Detect which cell encompasses the target text, then output its (X, Y) center coordinate. 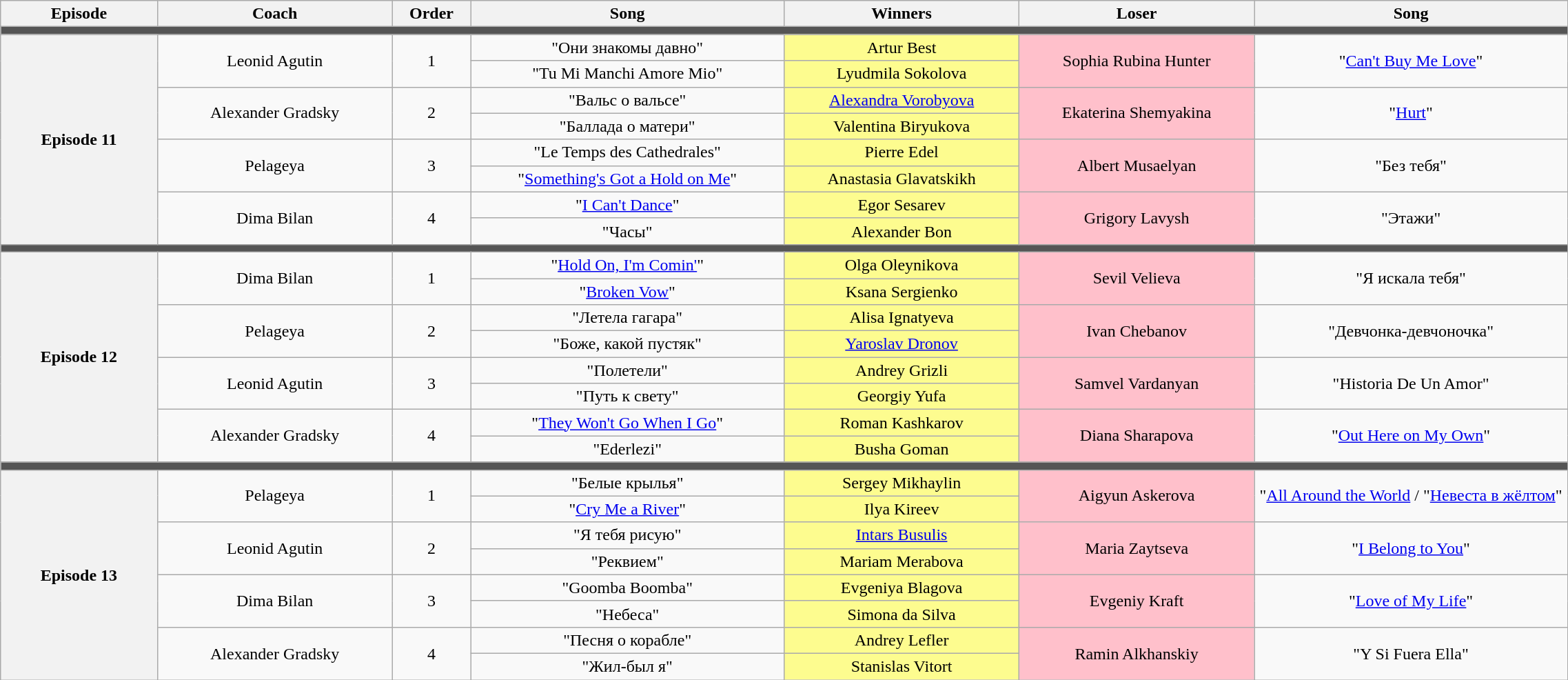
Episode 12 (79, 357)
Busha Goman (902, 449)
Ramin Alkhanskiy (1137, 653)
"Боже, какой пустяк" (627, 344)
Andrey Grizli (902, 370)
"Часы" (627, 231)
"Hold On, I'm Comin'" (627, 265)
Evgeniy Kraft (1137, 601)
Samvel Vardanyan (1137, 383)
"They Won't Go When I Go" (627, 423)
Georgiy Yufa (902, 397)
"Этажи" (1412, 218)
Sergey Mikhaylin (902, 483)
"Tu Mi Manchi Amore Mio" (627, 74)
"Они знакомы давно" (627, 48)
"Historia De Un Amor" (1412, 383)
Alexander Bon (902, 231)
Anastasia Glavatskikh (902, 179)
Andrey Lefler (902, 640)
"I Belong to You" (1412, 548)
Valentina Biryukova (902, 126)
Stanislas Vitort (902, 666)
"Le Temps des Cathedrales" (627, 152)
"Я искала тебя" (1412, 278)
"Жил-был я" (627, 666)
Ksana Sergienko (902, 292)
"All Around the World / "Невеста в жёлтом" (1412, 496)
Coach (274, 14)
Maria Zaytseva (1137, 548)
"Cry Me a River" (627, 509)
Order (431, 14)
"Песня о корабле" (627, 640)
"Hurt" (1412, 113)
Yaroslav Dronov (902, 344)
"Без тебя" (1412, 166)
Albert Musaelyan (1137, 166)
Artur Best (902, 48)
Evgeniya Blagova (902, 588)
"Can't Buy Me Love" (1412, 61)
Ivan Chebanov (1137, 331)
Sophia Rubina Hunter (1137, 61)
Intars Busulis (902, 535)
Loser (1137, 14)
Episode 11 (79, 139)
"Вальс о вальсе" (627, 100)
"Broken Vow" (627, 292)
"Путь к свету" (627, 397)
Grigory Lavysh (1137, 218)
"Ederlezi" (627, 449)
Lyudmila Sokolova (902, 74)
Winners (902, 14)
Alexandra Vorobyova (902, 100)
"Полетели" (627, 370)
Ekaterina Shemyakina (1137, 113)
"Девчонка-девчоночка" (1412, 331)
Aigyun Askerova (1137, 496)
"Goomba Boomba" (627, 588)
Sevil Velieva (1137, 278)
"Белые крылья" (627, 483)
Egor Sesarev (902, 205)
Olga Oleynikova (902, 265)
Episode (79, 14)
Pierre Edel (902, 152)
"Небеса" (627, 614)
"Баллада о матери" (627, 126)
Mariam Merabova (902, 561)
"Я тебя рисую" (627, 535)
"Love of My Life" (1412, 601)
"Something's Got a Hold on Me" (627, 179)
Roman Kashkarov (902, 423)
Alisa Ignatyeva (902, 318)
Diana Sharapova (1137, 436)
"Y Si Fuera Ella" (1412, 653)
"Летела гагара" (627, 318)
"I Can't Dance" (627, 205)
"Out Here on My Own" (1412, 436)
"Реквием" (627, 561)
Ilya Kireev (902, 509)
Episode 13 (79, 574)
Simona da Silva (902, 614)
